Detect which cell encompasses the target text, then output its (X, Y) center coordinate. 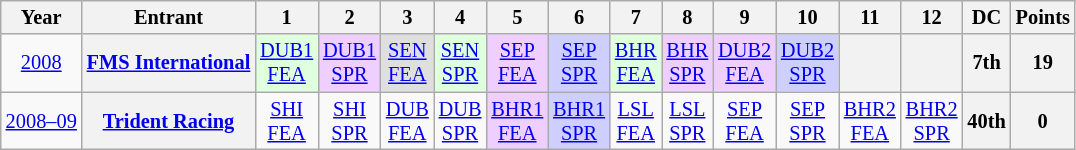
BHR1FEA (517, 121)
BHRFEA (636, 63)
BHR2SPR (932, 121)
40th (986, 121)
8 (688, 17)
DUB2SPR (808, 63)
DUB1FEA (286, 63)
2 (350, 17)
SHIFEA (286, 121)
9 (744, 17)
LSLSPR (688, 121)
BHRSPR (688, 63)
4 (460, 17)
Year (42, 17)
19 (1043, 63)
FMS International (168, 63)
0 (1043, 121)
5 (517, 17)
11 (870, 17)
7 (636, 17)
2008–09 (42, 121)
DUB2FEA (744, 63)
LSLFEA (636, 121)
12 (932, 17)
Trident Racing (168, 121)
1 (286, 17)
BHR2FEA (870, 121)
3 (408, 17)
10 (808, 17)
7th (986, 63)
BHR1SPR (579, 121)
DUBFEA (408, 121)
SHISPR (350, 121)
SENFEA (408, 63)
DUB1SPR (350, 63)
DC (986, 17)
2008 (42, 63)
DUBSPR (460, 121)
Entrant (168, 17)
SENSPR (460, 63)
Points (1043, 17)
6 (579, 17)
